Return the [x, y] coordinate for the center point of the cell that contains the specified text.  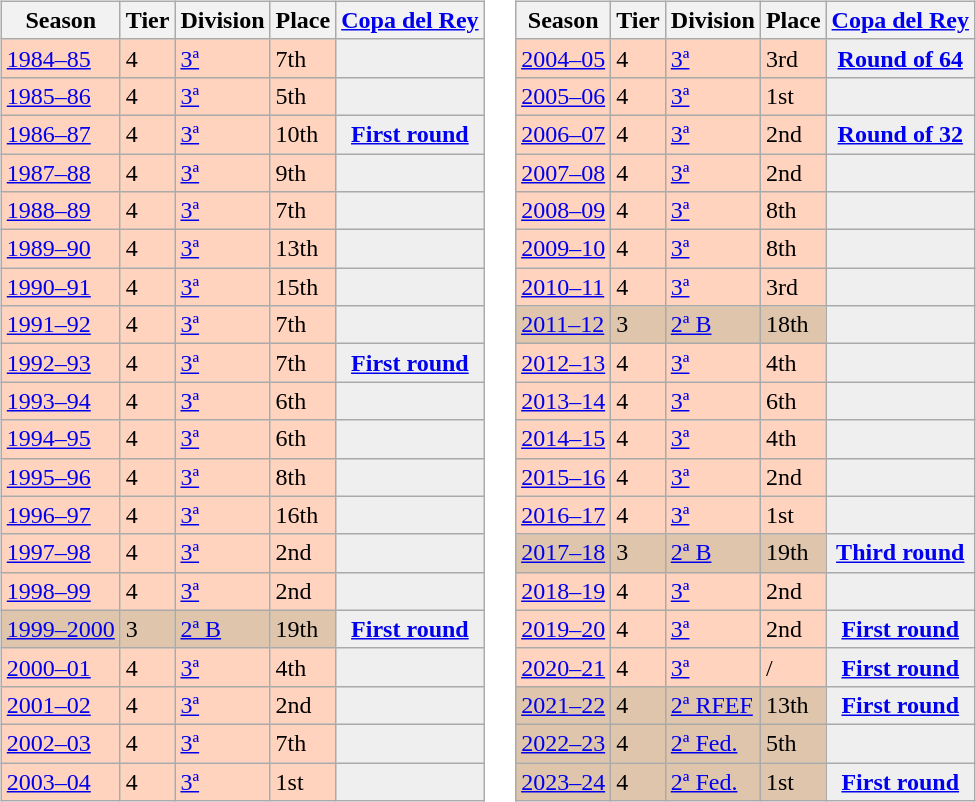
9th [303, 173]
2004–05 [564, 58]
1994–95 [60, 439]
15th [303, 287]
1996–97 [60, 515]
Third round [900, 553]
2019–20 [564, 629]
Round of 64 [900, 58]
2023–24 [564, 781]
18th [793, 325]
2014–15 [564, 439]
1991–92 [60, 325]
16th [303, 515]
2021–22 [564, 705]
1992–93 [60, 363]
1993–94 [60, 401]
2007–08 [564, 173]
1984–85 [60, 58]
10th [303, 134]
2005–06 [564, 96]
2012–13 [564, 363]
2ª RFEF [712, 705]
Round of 32 [900, 134]
1995–96 [60, 477]
2011–12 [564, 325]
2018–19 [564, 591]
2013–14 [564, 401]
1998–99 [60, 591]
2000–01 [60, 667]
1989–90 [60, 249]
1985–86 [60, 96]
2020–21 [564, 667]
2017–18 [564, 553]
2015–16 [564, 477]
1987–88 [60, 173]
1988–89 [60, 211]
/ [793, 667]
1986–87 [60, 134]
2008–09 [564, 211]
2002–03 [60, 743]
1999–2000 [60, 629]
2003–04 [60, 781]
2006–07 [564, 134]
2022–23 [564, 743]
2010–11 [564, 287]
1997–98 [60, 553]
1990–91 [60, 287]
2001–02 [60, 705]
2016–17 [564, 515]
2009–10 [564, 249]
